Pinpoint the cell where the given text exists, returning its (X, Y) midpoint coordinate. 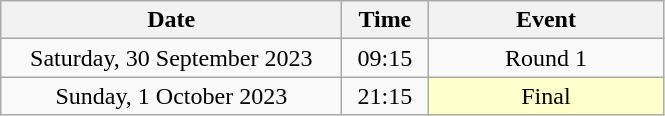
Date (172, 20)
09:15 (385, 58)
Saturday, 30 September 2023 (172, 58)
Final (546, 96)
Round 1 (546, 58)
Time (385, 20)
21:15 (385, 96)
Sunday, 1 October 2023 (172, 96)
Event (546, 20)
